Pinpoint the cell where the given text exists, returning its (x, y) midpoint coordinate. 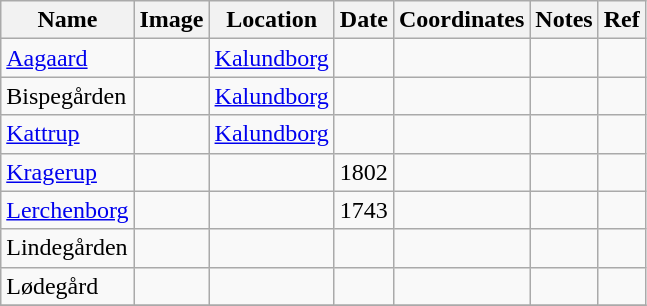
Ref (622, 20)
Bispegården (68, 96)
Lødegård (68, 286)
Location (272, 20)
Date (364, 20)
Coordinates (461, 20)
Kattrup (68, 134)
1743 (364, 210)
1802 (364, 172)
Kragerup (68, 172)
Lerchenborg (68, 210)
Aagaard (68, 58)
Image (172, 20)
Notes (564, 20)
Lindegården (68, 248)
Name (68, 20)
